For the text-containing cell, return its midpoint in (X, Y) coordinate format. 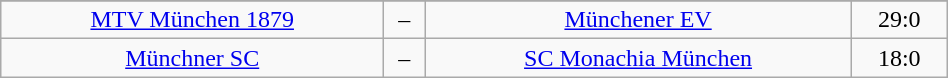
18:0 (899, 58)
MTV München 1879 (192, 20)
Münchener EV (638, 20)
SC Monachia München (638, 58)
29:0 (899, 20)
Münchner SC (192, 58)
